Search for the cell housing the specified text and yield its [x, y] center coordinate. 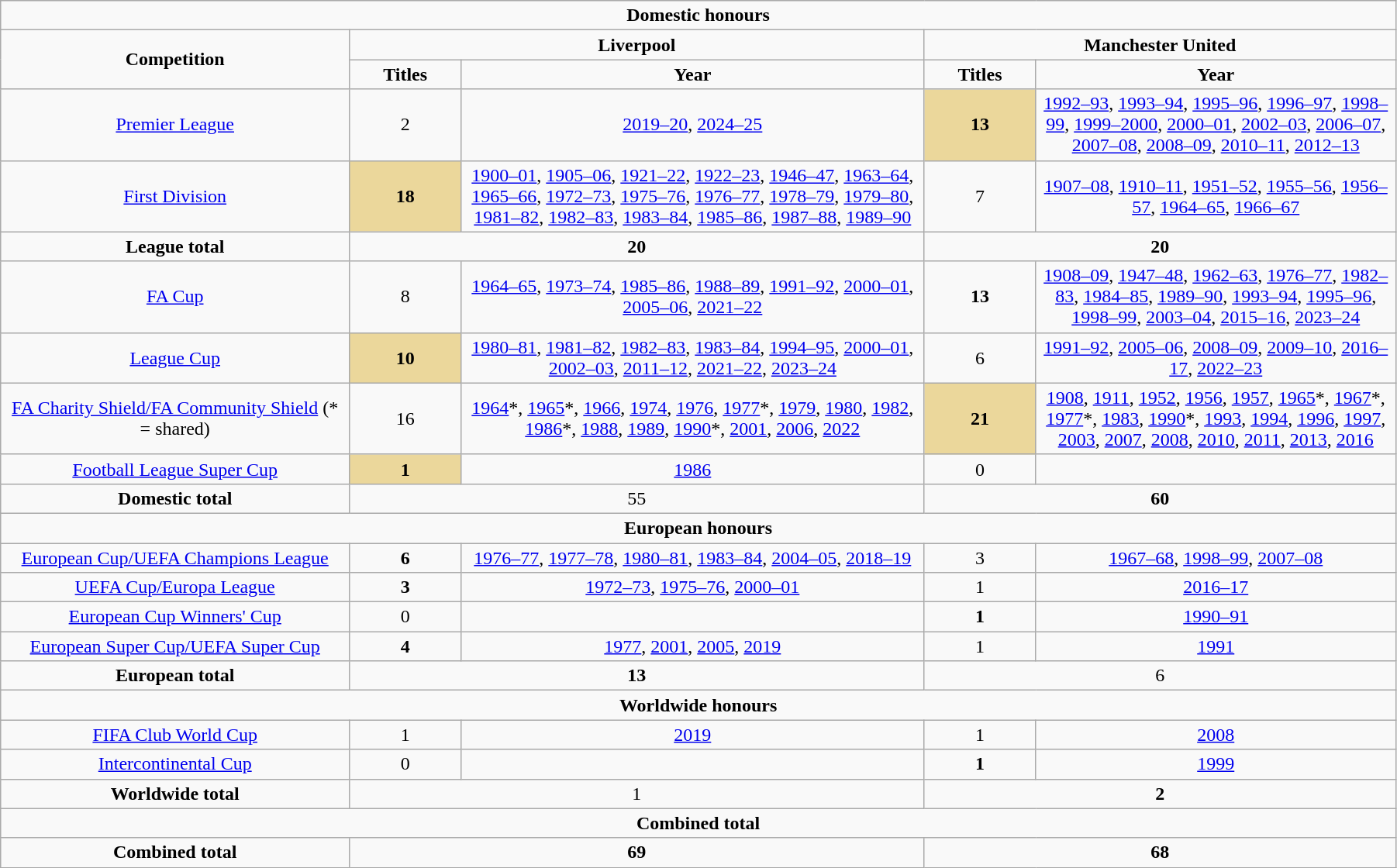
Intercontinental Cup [175, 764]
8 [405, 297]
2016–17 [1216, 587]
2019 [693, 735]
League total [175, 246]
7 [980, 196]
69 [637, 852]
1967–68, 1998–99, 2007–08 [1216, 557]
Manchester United [1160, 45]
10 [405, 358]
1986 [693, 469]
1990–91 [1216, 617]
European Super Cup/UEFA Super Cup [175, 646]
European honours [698, 528]
1977, 2001, 2005, 2019 [693, 646]
Worldwide total [175, 794]
1991–92, 2005–06, 2008–09, 2009–10, 2016–17, 2022–23 [1216, 358]
1976–77, 1977–78, 1980–81, 1983–84, 2004–05, 2018–19 [693, 557]
Liverpool [637, 45]
16 [405, 418]
1964*, 1965*, 1966, 1974, 1976, 1977*, 1979, 1980, 1982, 1986*, 1988, 1989, 1990*, 2001, 2006, 2022 [693, 418]
European Cup Winners' Cup [175, 617]
2008 [1216, 735]
55 [637, 498]
60 [1160, 498]
Domestic honours [698, 15]
Domestic total [175, 498]
European total [175, 676]
European Cup/UEFA Champions League [175, 557]
1991 [1216, 646]
1964–65, 1973–74, 1985–86, 1988–89, 1991–92, 2000–01, 2005–06, 2021–22 [693, 297]
1908–09, 1947–48, 1962–63, 1976–77, 1982–83, 1984–85, 1989–90, 1993–94, 1995–96, 1998–99, 2003–04, 2015–16, 2023–24 [1216, 297]
21 [980, 418]
1992–93, 1993–94, 1995–96, 1996–97, 1998–99, 1999–2000, 2000–01, 2002–03, 2006–07, 2007–08, 2008–09, 2010–11, 2012–13 [1216, 125]
2019–20, 2024–25 [693, 125]
First Division [175, 196]
Competition [175, 60]
68 [1160, 852]
1980–81, 1981–82, 1982–83, 1983–84, 1994–95, 2000–01, 2002–03, 2011–12, 2021–22, 2023–24 [693, 358]
1972–73, 1975–76, 2000–01 [693, 587]
FIFA Club World Cup [175, 735]
UEFA Cup/Europa League [175, 587]
FA Charity Shield/FA Community Shield (* = shared) [175, 418]
Football League Super Cup [175, 469]
1999 [1216, 764]
FA Cup [175, 297]
4 [405, 646]
1908, 1911, 1952, 1956, 1957, 1965*, 1967*, 1977*, 1983, 1990*, 1993, 1994, 1996, 1997, 2003, 2007, 2008, 2010, 2011, 2013, 2016 [1216, 418]
18 [405, 196]
Worldwide honours [698, 705]
League Cup [175, 358]
Premier League [175, 125]
1907–08, 1910–11, 1951–52, 1955–56, 1956–57, 1964–65, 1966–67 [1216, 196]
